From the cell containing the given text, extract its center point as [x, y] coordinate. 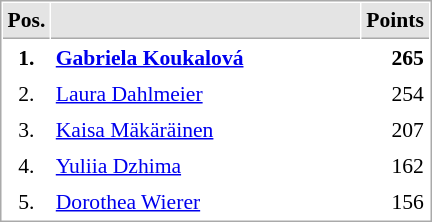
156 [396, 201]
265 [396, 57]
Pos. [26, 21]
Laura Dahlmeier [206, 93]
Gabriela Koukalová [206, 57]
4. [26, 165]
1. [26, 57]
Yuliia Dzhima [206, 165]
Kaisa Mäkäräinen [206, 129]
3. [26, 129]
5. [26, 201]
162 [396, 165]
Points [396, 21]
207 [396, 129]
254 [396, 93]
Dorothea Wierer [206, 201]
2. [26, 93]
